Search for the cell housing the specified text and yield its (x, y) center coordinate. 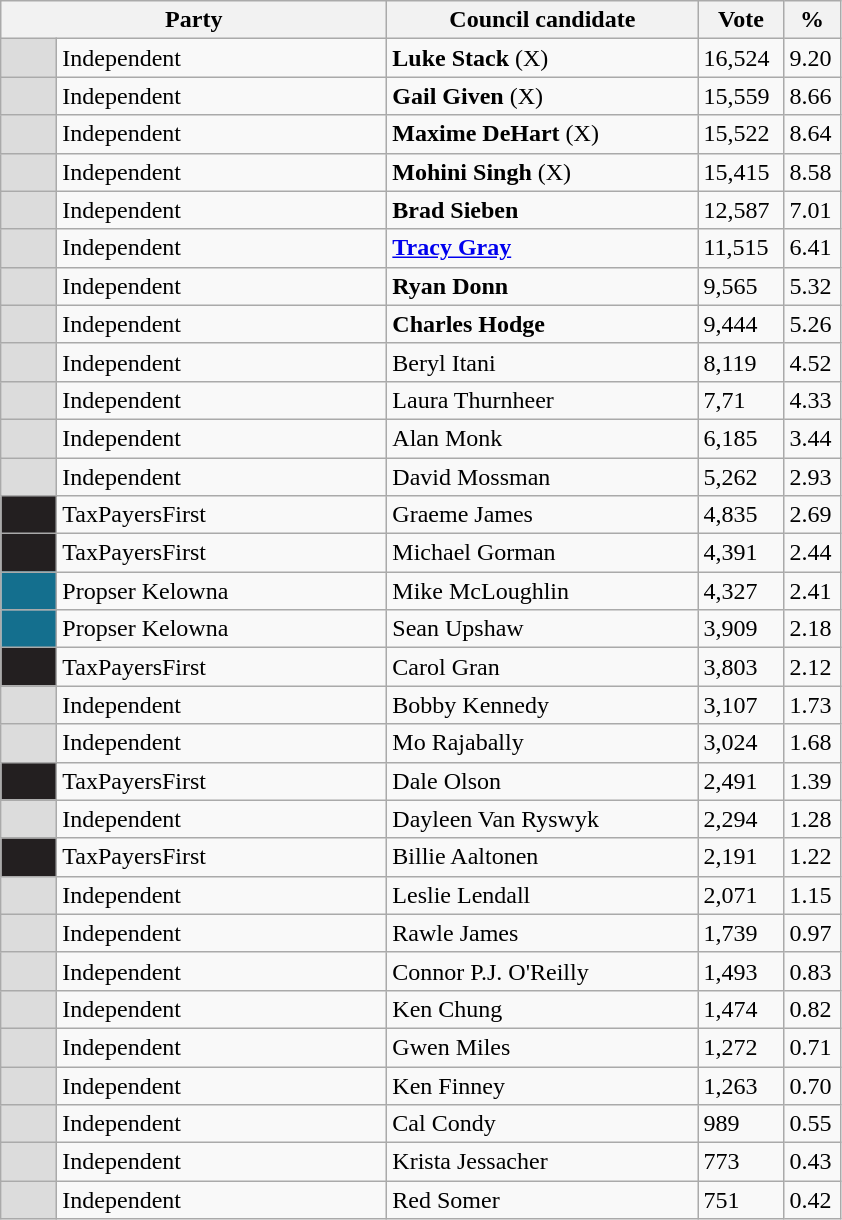
5,262 (741, 477)
Gwen Miles (542, 1047)
Mo Rajabally (542, 743)
9,565 (741, 286)
7,71 (741, 400)
Gail Given (X) (542, 96)
Charles Hodge (542, 324)
Billie Aaltonen (542, 857)
4,327 (741, 591)
0.70 (812, 1085)
2.69 (812, 515)
8.66 (812, 96)
1,263 (741, 1085)
0.97 (812, 933)
David Mossman (542, 477)
2,294 (741, 819)
3,909 (741, 629)
0.82 (812, 1009)
15,559 (741, 96)
Carol Gran (542, 667)
989 (741, 1124)
Council candidate (542, 20)
Graeme James (542, 515)
Luke Stack (X) (542, 58)
1.22 (812, 857)
0.43 (812, 1162)
16,524 (741, 58)
4,391 (741, 553)
Brad Sieben (542, 210)
3,803 (741, 667)
5.26 (812, 324)
0.71 (812, 1047)
15,522 (741, 134)
Alan Monk (542, 438)
2,071 (741, 895)
751 (741, 1200)
2.41 (812, 591)
Sean Upshaw (542, 629)
Maxime DeHart (X) (542, 134)
3,024 (741, 743)
Vote (741, 20)
Cal Condy (542, 1124)
5.32 (812, 286)
Mohini Singh (X) (542, 172)
Party (194, 20)
3.44 (812, 438)
3,107 (741, 705)
1,739 (741, 933)
2.18 (812, 629)
Ken Chung (542, 1009)
2,491 (741, 781)
1.39 (812, 781)
Dayleen Van Ryswyk (542, 819)
1,272 (741, 1047)
9,444 (741, 324)
7.01 (812, 210)
1.68 (812, 743)
% (812, 20)
Krista Jessacher (542, 1162)
Michael Gorman (542, 553)
Mike McLoughlin (542, 591)
1,493 (741, 971)
2.12 (812, 667)
1.73 (812, 705)
4,835 (741, 515)
11,515 (741, 248)
15,415 (741, 172)
773 (741, 1162)
Bobby Kennedy (542, 705)
Ryan Donn (542, 286)
4.52 (812, 362)
12,587 (741, 210)
1.28 (812, 819)
8.64 (812, 134)
Connor P.J. O'Reilly (542, 971)
0.83 (812, 971)
Ken Finney (542, 1085)
Laura Thurnheer (542, 400)
Beryl Itani (542, 362)
1,474 (741, 1009)
8.58 (812, 172)
1.15 (812, 895)
Leslie Lendall (542, 895)
Rawle James (542, 933)
2.44 (812, 553)
4.33 (812, 400)
0.55 (812, 1124)
0.42 (812, 1200)
9.20 (812, 58)
2,191 (741, 857)
Red Somer (542, 1200)
8,119 (741, 362)
6,185 (741, 438)
Dale Olson (542, 781)
6.41 (812, 248)
2.93 (812, 477)
Tracy Gray (542, 248)
